Output the [X, Y] coordinate of the center of the cell containing the given text.  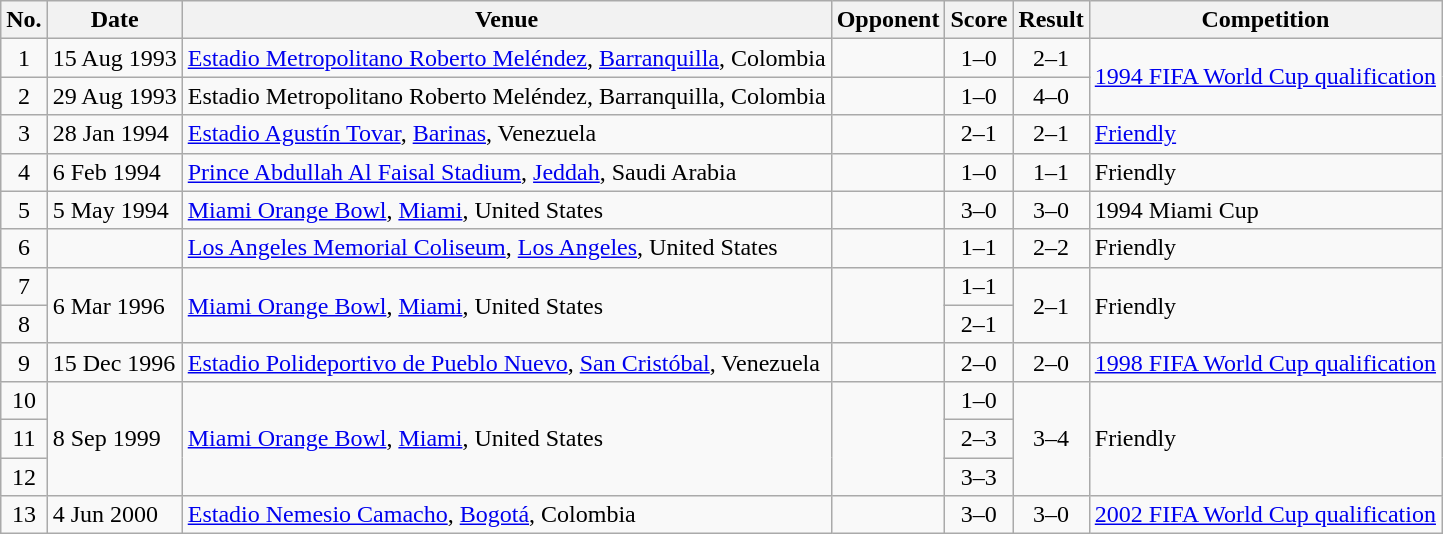
10 [24, 400]
1 [24, 58]
6 Feb 1994 [114, 172]
11 [24, 438]
13 [24, 515]
6 Mar 1996 [114, 305]
8 [24, 324]
15 Aug 1993 [114, 58]
12 [24, 477]
5 [24, 210]
1994 Miami Cup [1265, 210]
Score [979, 20]
Date [114, 20]
Result [1051, 20]
3 [24, 134]
4 Jun 2000 [114, 515]
4 [24, 172]
Estadio Agustín Tovar, Barinas, Venezuela [506, 134]
Estadio Polideportivo de Pueblo Nuevo, San Cristóbal, Venezuela [506, 362]
1994 FIFA World Cup qualification [1265, 77]
Prince Abdullah Al Faisal Stadium, Jeddah, Saudi Arabia [506, 172]
28 Jan 1994 [114, 134]
8 Sep 1999 [114, 438]
3–3 [979, 477]
No. [24, 20]
2 [24, 96]
4–0 [1051, 96]
Estadio Nemesio Camacho, Bogotá, Colombia [506, 515]
3–4 [1051, 438]
2–2 [1051, 248]
2002 FIFA World Cup qualification [1265, 515]
2–3 [979, 438]
1998 FIFA World Cup qualification [1265, 362]
6 [24, 248]
Opponent [888, 20]
29 Aug 1993 [114, 96]
5 May 1994 [114, 210]
15 Dec 1996 [114, 362]
Venue [506, 20]
Los Angeles Memorial Coliseum, Los Angeles, United States [506, 248]
9 [24, 362]
Competition [1265, 20]
7 [24, 286]
